Output the [x, y] coordinate of the center of the cell containing the given text.  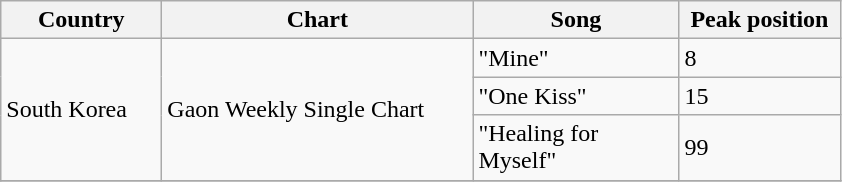
Country [82, 20]
South Korea [82, 110]
Gaon Weekly Single Chart [318, 110]
"Healing for Myself" [576, 148]
99 [760, 148]
"One Kiss" [576, 96]
"Mine" [576, 58]
15 [760, 96]
Song [576, 20]
Chart [318, 20]
8 [760, 58]
Peak position [760, 20]
